Find where the given text appears and provide that cell's center as [x, y] coordinate. 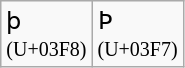
ϸ(U+03F8) [46, 34]
Ϸ(U+03F7) [138, 34]
